Return (x, y) of the center of cell containing provided text 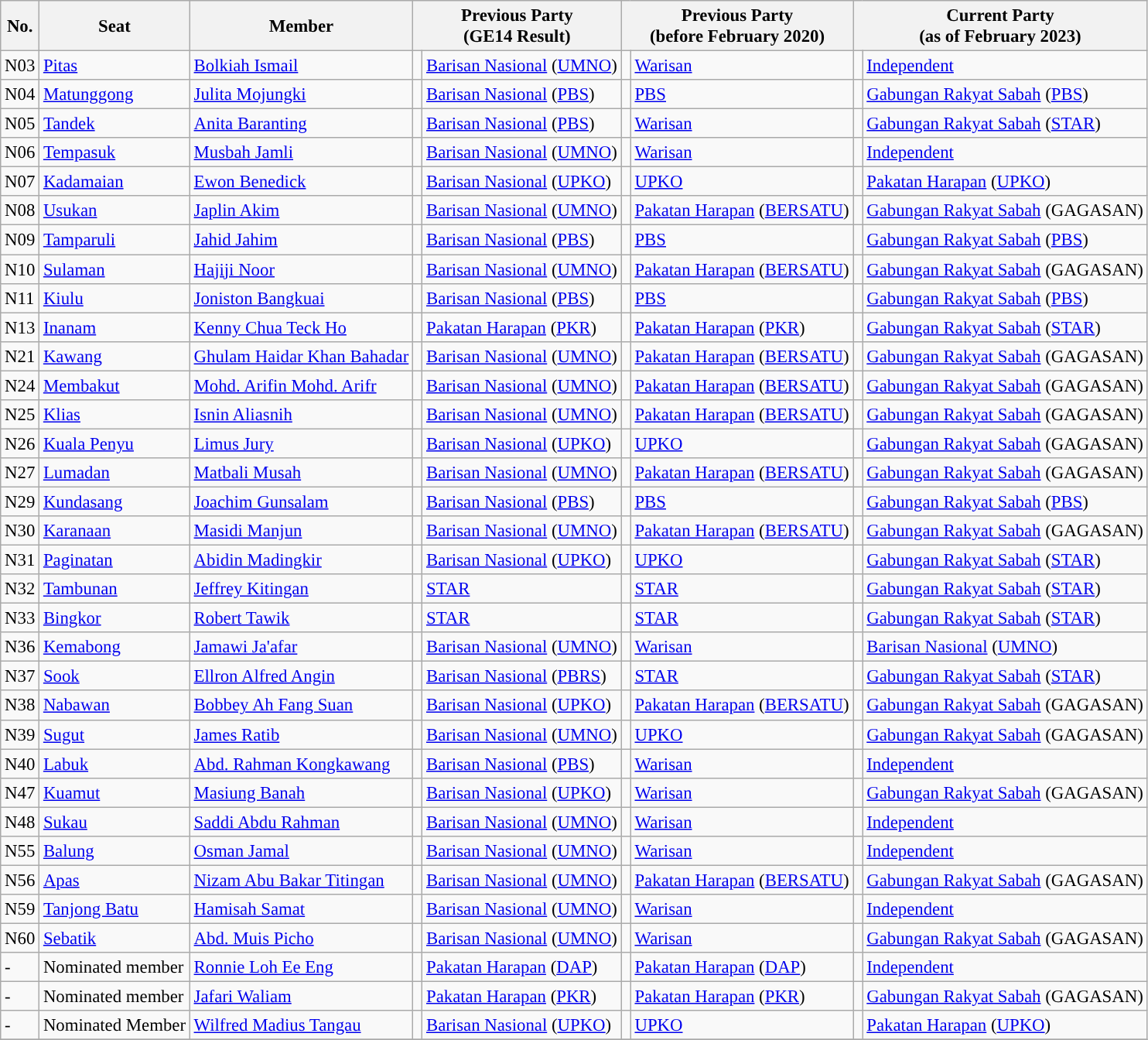
Jamawi Ja'afar (301, 647)
Bobbey Ah Fang Suan (301, 706)
N10 (20, 269)
Saddi Abdu Rahman (301, 822)
N03 (20, 66)
N13 (20, 327)
N05 (20, 124)
Klias (114, 415)
Bingkor (114, 618)
N07 (20, 182)
Balung (114, 851)
Nabawan (114, 706)
Ghulam Haidar Khan Bahadar (301, 356)
Anita Baranting (301, 124)
Masiung Banah (301, 792)
Kuamut (114, 792)
Jafari Waliam (301, 997)
Tambunan (114, 589)
N39 (20, 734)
Lumadan (114, 473)
Jeffrey Kitingan (301, 589)
Nizam Abu Bakar Titingan (301, 880)
N60 (20, 938)
Kenny Chua Teck Ho (301, 327)
N11 (20, 298)
N08 (20, 211)
Wilfred Madius Tangau (301, 1025)
Osman Jamal (301, 851)
Tanjong Batu (114, 909)
Bolkiah Ismail (301, 66)
Hajiji Noor (301, 269)
Pitas (114, 66)
Tempasuk (114, 152)
Labuk (114, 764)
Usukan (114, 211)
Kiulu (114, 298)
Joniston Bangkuai (301, 298)
N04 (20, 94)
N26 (20, 443)
Abd. Rahman Kongkawang (301, 764)
N21 (20, 356)
N48 (20, 822)
Barisan Nasional (PBRS) (521, 676)
N59 (20, 909)
Apas (114, 880)
Current Party(as of February 2023) (1000, 26)
N40 (20, 764)
Previous Party(GE14 Result) (517, 26)
Matbali Musah (301, 473)
Matunggong (114, 94)
Kuala Penyu (114, 443)
Musbah Jamli (301, 152)
Tamparuli (114, 240)
Paginatan (114, 560)
Sook (114, 676)
Limus Jury (301, 443)
N36 (20, 647)
Abidin Madingkir (301, 560)
Japlin Akim (301, 211)
N09 (20, 240)
Abd. Muis Picho (301, 938)
Inanam (114, 327)
Jahid Jahim (301, 240)
Robert Tawik (301, 618)
Sugut (114, 734)
N47 (20, 792)
Kemabong (114, 647)
Member (301, 26)
Kundasang (114, 501)
No. (20, 26)
Sebatik (114, 938)
Masidi Manjun (301, 531)
N25 (20, 415)
N29 (20, 501)
Nominated Member (114, 1025)
N32 (20, 589)
Sulaman (114, 269)
Mohd. Arifin Mohd. Arifr (301, 385)
Seat (114, 26)
Kadamaian (114, 182)
Ellron Alfred Angin (301, 676)
Hamisah Samat (301, 909)
N24 (20, 385)
Isnin Aliasnih (301, 415)
Karanaan (114, 531)
Joachim Gunsalam (301, 501)
Tandek (114, 124)
Ewon Benedick (301, 182)
Ronnie Loh Ee Eng (301, 967)
Julita Mojungki (301, 94)
N31 (20, 560)
James Ratib (301, 734)
N27 (20, 473)
Kawang (114, 356)
N06 (20, 152)
Sukau (114, 822)
N56 (20, 880)
N38 (20, 706)
N33 (20, 618)
N55 (20, 851)
Previous Party(before February 2020) (737, 26)
N37 (20, 676)
N30 (20, 531)
Membakut (114, 385)
